Extract the [X, Y] coordinate from the center of the cell holding the provided text.  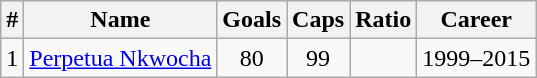
Caps [318, 20]
Name [120, 20]
# [12, 20]
Ratio [384, 20]
Goals [252, 20]
1 [12, 58]
80 [252, 58]
Perpetua Nkwocha [120, 58]
99 [318, 58]
Career [476, 20]
1999–2015 [476, 58]
